Provide the (X, Y) coordinate of the cell's center where the given text is located.  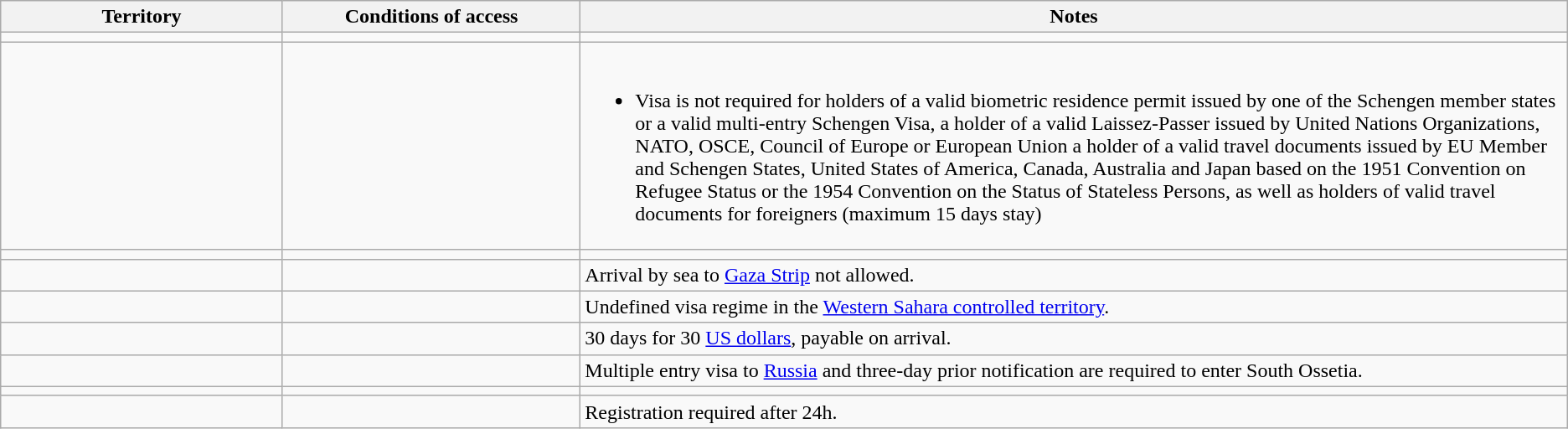
Territory (142, 17)
30 days for 30 US dollars, payable on arrival. (1074, 339)
Multiple entry visa to Russia and three-day prior notification are required to enter South Ossetia. (1074, 370)
Undefined visa regime in the Western Sahara controlled territory. (1074, 307)
Registration required after 24h. (1074, 411)
Conditions of access (431, 17)
Arrival by sea to Gaza Strip not allowed. (1074, 275)
Notes (1074, 17)
